Identify which cell holds the provided text, then report its (X, Y) central coordinate. 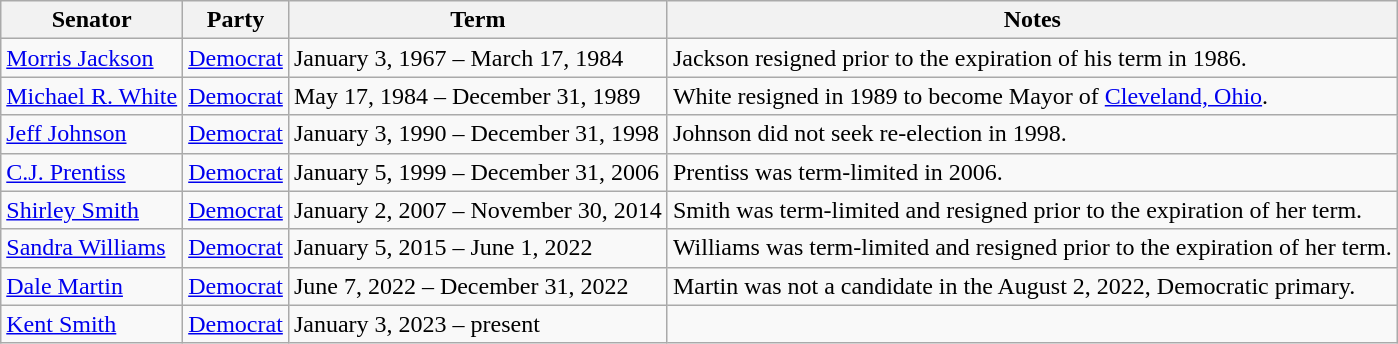
June 7, 2022 – December 31, 2022 (478, 286)
Smith was term-limited and resigned prior to the expiration of her term. (1032, 210)
Kent Smith (92, 324)
Party (236, 20)
Morris Jackson (92, 58)
Jeff Johnson (92, 134)
Johnson did not seek re-election in 1998. (1032, 134)
White resigned in 1989 to become Mayor of Cleveland, Ohio. (1032, 96)
May 17, 1984 – December 31, 1989 (478, 96)
Williams was term-limited and resigned prior to the expiration of her term. (1032, 248)
Michael R. White (92, 96)
Dale Martin (92, 286)
January 3, 2023 – present (478, 324)
Martin was not a candidate in the August 2, 2022, Democratic primary. (1032, 286)
Term (478, 20)
January 5, 2015 – June 1, 2022 (478, 248)
C.J. Prentiss (92, 172)
January 5, 1999 – December 31, 2006 (478, 172)
January 3, 1967 – March 17, 1984 (478, 58)
Prentiss was term-limited in 2006. (1032, 172)
Jackson resigned prior to the expiration of his term in 1986. (1032, 58)
Notes (1032, 20)
January 2, 2007 – November 30, 2014 (478, 210)
Shirley Smith (92, 210)
January 3, 1990 – December 31, 1998 (478, 134)
Sandra Williams (92, 248)
Senator (92, 20)
